Extract the [X, Y] coordinate from the center of the cell holding the provided text.  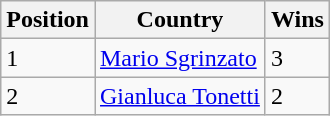
1 [48, 58]
Gianluca Tonetti [180, 96]
Mario Sgrinzato [180, 58]
3 [297, 58]
Wins [297, 20]
Position [48, 20]
Country [180, 20]
